Locate the cell with the specified text and output its [x, y] center coordinate. 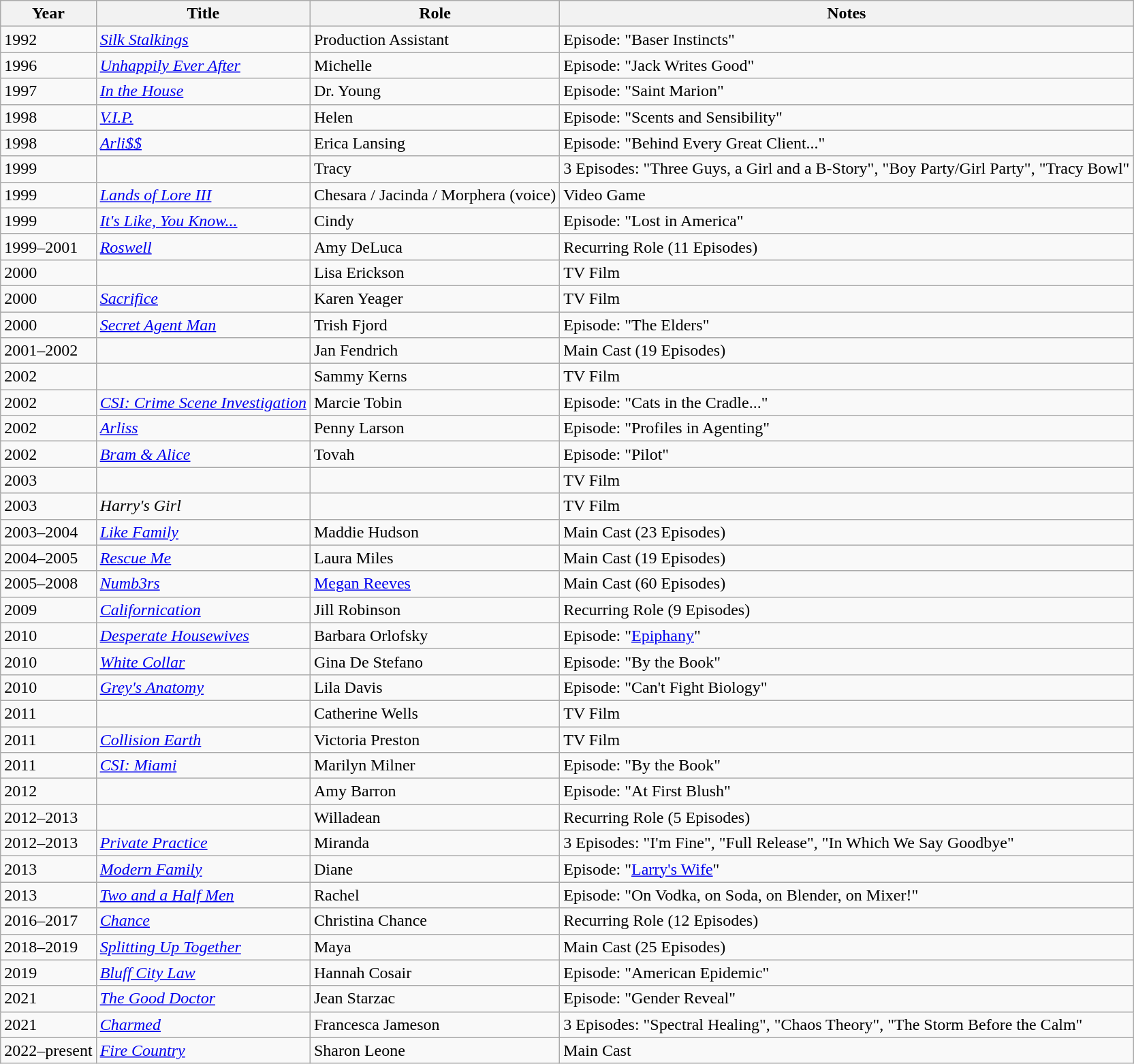
Role [435, 14]
Episode: "Jack Writes Good" [847, 65]
Megan Reeves [435, 584]
Charmed [203, 1024]
Episode: "Profiles in Agenting" [847, 428]
Tracy [435, 169]
Collision Earth [203, 739]
Recurring Role (5 Episodes) [847, 817]
Year [48, 14]
Two and a Half Men [203, 895]
V.I.P. [203, 117]
Lands of Lore III [203, 195]
Silk Stalkings [203, 40]
Amy Barron [435, 792]
2016–2017 [48, 921]
Recurring Role (12 Episodes) [847, 921]
Episode: "Can't Fight Biology" [847, 687]
Fire Country [203, 1050]
Episode: "At First Blush" [847, 792]
Main Cast (25 Episodes) [847, 947]
Episode: "Epiphany" [847, 636]
Video Game [847, 195]
Diane [435, 869]
Secret Agent Man [203, 325]
It's Like, You Know... [203, 221]
Maddie Hudson [435, 532]
Arliss [203, 428]
Lisa Erickson [435, 272]
Jan Fendrich [435, 351]
Episode: "Saint Marion" [847, 91]
2004–2005 [48, 558]
Grey's Anatomy [203, 687]
Karen Yeager [435, 298]
Maya [435, 947]
Main Cast (60 Episodes) [847, 584]
Episode: "Lost in America" [847, 221]
Title [203, 14]
Penny Larson [435, 428]
Rescue Me [203, 558]
Sharon Leone [435, 1050]
Dr. Young [435, 91]
Victoria Preston [435, 739]
Like Family [203, 532]
Rachel [435, 895]
Californication [203, 610]
Arli$$ [203, 143]
Laura Miles [435, 558]
Production Assistant [435, 40]
Splitting Up Together [203, 947]
Episode: "Pilot" [847, 454]
Hannah Cosair [435, 973]
Marcie Tobin [435, 403]
Jill Robinson [435, 610]
Bram & Alice [203, 454]
Harry's Girl [203, 506]
Unhappily Ever After [203, 65]
3 Episodes: "Three Guys, a Girl and a B-Story", "Boy Party/Girl Party", "Tracy Bowl" [847, 169]
Lila Davis [435, 687]
Christina Chance [435, 921]
2005–2008 [48, 584]
Michelle [435, 65]
Episode: "Cats in the Cradle..." [847, 403]
Amy DeLuca [435, 247]
Francesca Jameson [435, 1024]
Roswell [203, 247]
Willadean [435, 817]
Bluff City Law [203, 973]
Miranda [435, 843]
CSI: Miami [203, 766]
Episode: "Scents and Sensibility" [847, 117]
Episode: "On Vodka, on Soda, on Blender, on Mixer!" [847, 895]
Recurring Role (11 Episodes) [847, 247]
3 Episodes: "Spectral Healing", "Chaos Theory", "The Storm Before the Calm" [847, 1024]
Chesara / Jacinda / Morphera (voice) [435, 195]
Trish Fjord [435, 325]
Numb3rs [203, 584]
1999–2001 [48, 247]
Sacrifice [203, 298]
Episode: "Behind Every Great Client..." [847, 143]
Private Practice [203, 843]
Gina De Stefano [435, 661]
Episode: "The Elders" [847, 325]
Tovah [435, 454]
2019 [48, 973]
Main Cast (23 Episodes) [847, 532]
White Collar [203, 661]
Helen [435, 117]
Episode: "American Epidemic" [847, 973]
Episode: "Gender Reveal" [847, 999]
Episode: "Larry's Wife" [847, 869]
In the House [203, 91]
Episode: "Baser Instincts" [847, 40]
CSI: Crime Scene Investigation [203, 403]
1997 [48, 91]
2012 [48, 792]
Recurring Role (9 Episodes) [847, 610]
Cindy [435, 221]
Erica Lansing [435, 143]
Main Cast [847, 1050]
2003–2004 [48, 532]
1996 [48, 65]
2018–2019 [48, 947]
2001–2002 [48, 351]
Marilyn Milner [435, 766]
Catherine Wells [435, 713]
1992 [48, 40]
Desperate Housewives [203, 636]
2022–present [48, 1050]
2009 [48, 610]
Jean Starzac [435, 999]
Modern Family [203, 869]
Chance [203, 921]
Sammy Kerns [435, 377]
Barbara Orlofsky [435, 636]
3 Episodes: "I'm Fine", "Full Release", "In Which We Say Goodbye" [847, 843]
Notes [847, 14]
The Good Doctor [203, 999]
